Detect which cell encompasses the target text, then output its [x, y] center coordinate. 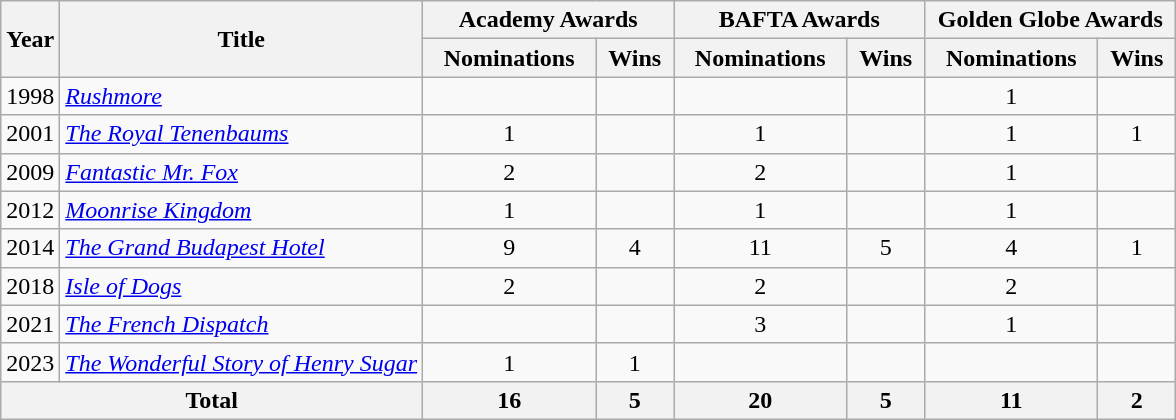
Moonrise Kingdom [242, 210]
2021 [30, 324]
The Wonderful Story of Henry Sugar [242, 362]
Fantastic Mr. Fox [242, 172]
The Royal Tenenbaums [242, 134]
2014 [30, 248]
Golden Globe Awards [1050, 20]
2009 [30, 172]
The French Dispatch [242, 324]
2018 [30, 286]
9 [510, 248]
Total [212, 400]
20 [760, 400]
1998 [30, 96]
2001 [30, 134]
Academy Awards [548, 20]
BAFTA Awards [800, 20]
2012 [30, 210]
2023 [30, 362]
Title [242, 39]
16 [510, 400]
Rushmore [242, 96]
Year [30, 39]
3 [760, 324]
The Grand Budapest Hotel [242, 248]
Isle of Dogs [242, 286]
